Locate the cell with the specified text and output its [X, Y] center coordinate. 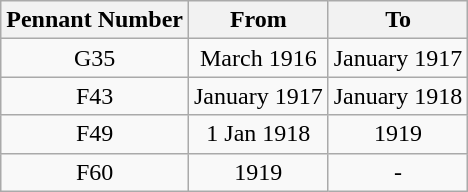
January 1918 [398, 96]
1 Jan 1918 [258, 134]
F43 [95, 96]
From [258, 20]
F60 [95, 172]
G35 [95, 58]
- [398, 172]
F49 [95, 134]
Pennant Number [95, 20]
To [398, 20]
March 1916 [258, 58]
